From the cell containing the given text, extract its center point as (X, Y) coordinate. 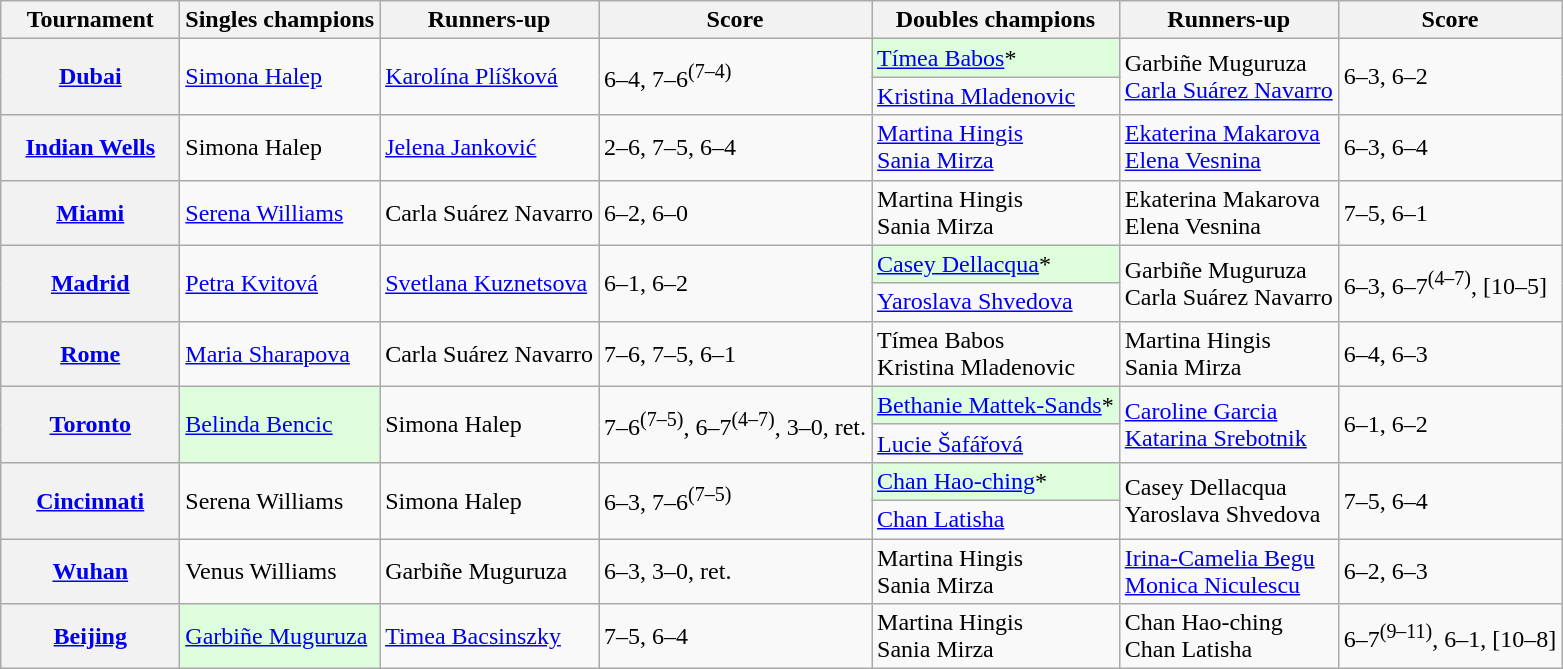
Beijing (90, 636)
Singles champions (280, 20)
Cincinnati (90, 500)
Venus Williams (280, 570)
Indian Wells (90, 148)
Tímea Babos* (996, 58)
6–4, 6–3 (1450, 354)
6–3, 6–7(4–7), [10–5] (1450, 283)
Wuhan (90, 570)
Chan Hao-ching Chan Latisha (1228, 636)
Dubai (90, 77)
6–7(9–11), 6–1, [10–8] (1450, 636)
Petra Kvitová (280, 283)
Svetlana Kuznetsova (490, 283)
Toronto (90, 424)
Miami (90, 212)
Caroline Garcia Katarina Srebotnik (1228, 424)
6–4, 7–6(7–4) (736, 77)
7–5, 6–1 (1450, 212)
6–2, 6–0 (736, 212)
Jelena Janković (490, 148)
Tournament (90, 20)
Timea Bacsinszky (490, 636)
7–6, 7–5, 6–1 (736, 354)
Casey Dellacqua* (996, 264)
2–6, 7–5, 6–4 (736, 148)
Chan Hao-ching* (996, 481)
Yaroslava Shvedova (996, 302)
Lucie Šafářová (996, 443)
Rome (90, 354)
Bethanie Mattek-Sands* (996, 405)
Casey Dellacqua Yaroslava Shvedova (1228, 500)
Doubles champions (996, 20)
6–3, 6–4 (1450, 148)
6–3, 3–0, ret. (736, 570)
Irina-Camelia Begu Monica Niculescu (1228, 570)
Tímea Babos Kristina Mladenovic (996, 354)
7–6(7–5), 6–7(4–7), 3–0, ret. (736, 424)
Madrid (90, 283)
6–3, 7–6(7–5) (736, 500)
6–3, 6–2 (1450, 77)
Karolína Plíšková (490, 77)
Chan Latisha (996, 519)
Belinda Bencic (280, 424)
Kristina Mladenovic (996, 96)
Maria Sharapova (280, 354)
6–2, 6–3 (1450, 570)
